Capture the cell that displays the provided text and extract its (X, Y) central coordinate. 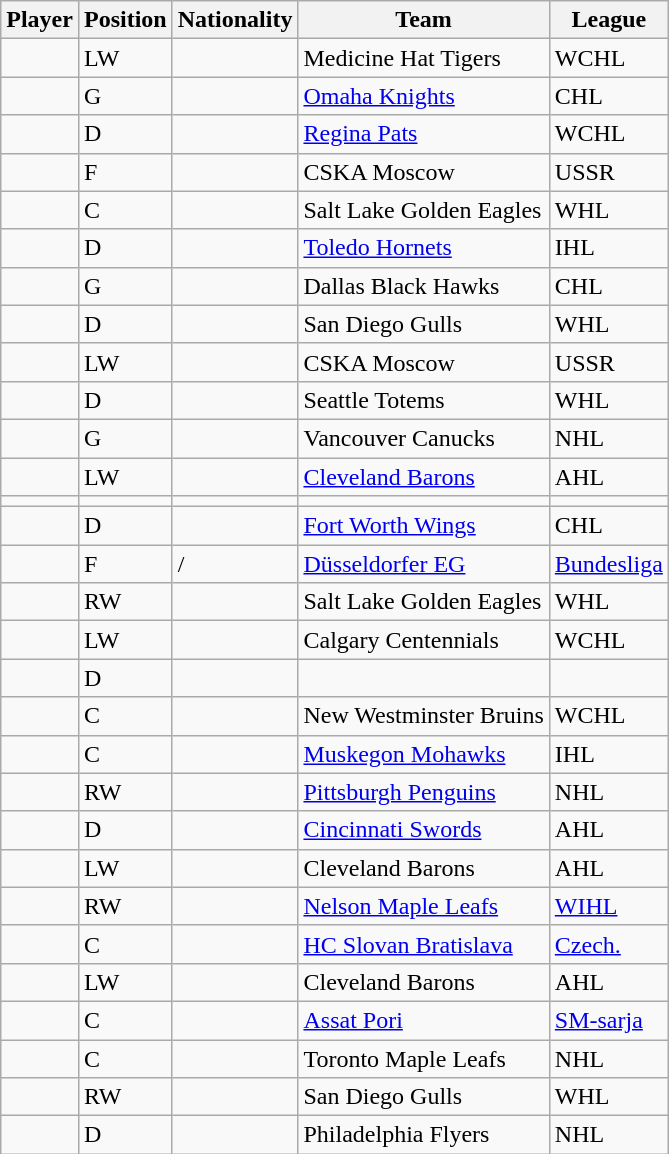
Bundesliga (608, 564)
Czech. (608, 944)
WIHL (608, 906)
Düsseldorfer EG (424, 564)
New Westminster Bruins (424, 716)
Regina Pats (424, 134)
Seattle Totems (424, 400)
Vancouver Canucks (424, 438)
Omaha Knights (424, 96)
Muskegon Mohawks (424, 754)
Assat Pori (424, 1020)
Toledo Hornets (424, 248)
Pittsburgh Penguins (424, 792)
Cincinnati Swords (424, 830)
/ (235, 564)
Team (424, 20)
Nationality (235, 20)
Toronto Maple Leafs (424, 1059)
Player (40, 20)
Position (125, 20)
HC Slovan Bratislava (424, 944)
Calgary Centennials (424, 640)
SM-sarja (608, 1020)
Fort Worth Wings (424, 526)
Medicine Hat Tigers (424, 58)
Nelson Maple Leafs (424, 906)
Philadelphia Flyers (424, 1135)
Dallas Black Hawks (424, 286)
League (608, 20)
